Return (X, Y) of the center of cell containing provided text 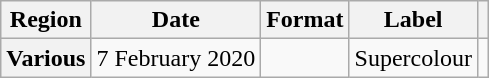
Supercolour (413, 58)
Region (46, 20)
Date (176, 20)
Label (413, 20)
Format (305, 20)
Various (46, 58)
7 February 2020 (176, 58)
